Return [x, y] of the center of cell containing provided text 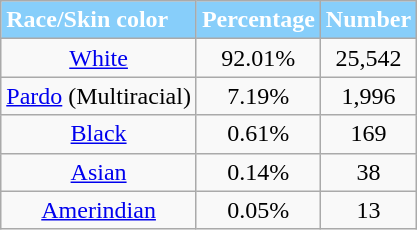
Number [368, 20]
Asian [99, 172]
Black [99, 134]
92.01% [258, 58]
1,996 [368, 96]
7.19% [258, 96]
White [99, 58]
Amerindian [99, 210]
13 [368, 210]
169 [368, 134]
Pardo (Multiracial) [99, 96]
Race/Skin color [99, 20]
38 [368, 172]
0.05% [258, 210]
0.14% [258, 172]
Percentage [258, 20]
25,542 [368, 58]
0.61% [258, 134]
